Return [x, y] of the center of cell containing provided text 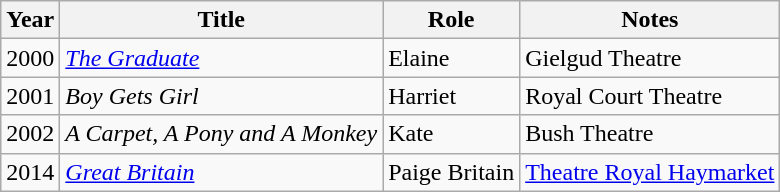
Year [30, 20]
Role [452, 20]
Harriet [452, 96]
Title [222, 20]
Royal Court Theatre [650, 96]
Notes [650, 20]
A Carpet, A Pony and A Monkey [222, 134]
Elaine [452, 58]
Gielgud Theatre [650, 58]
2002 [30, 134]
2014 [30, 172]
Kate [452, 134]
2000 [30, 58]
2001 [30, 96]
Great Britain [222, 172]
Bush Theatre [650, 134]
Paige Britain [452, 172]
Boy Gets Girl [222, 96]
Theatre Royal Haymarket [650, 172]
The Graduate [222, 58]
